Provide the (x, y) coordinate of the cell's center where the given text is located.  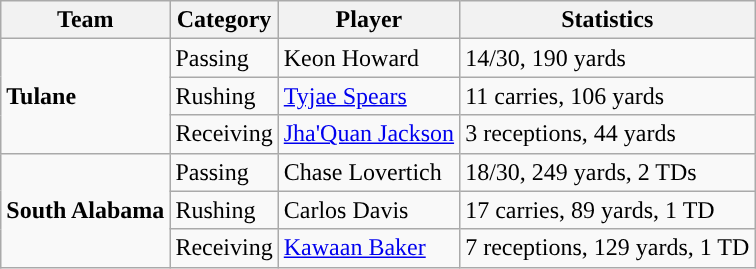
7 receptions, 129 yards, 1 TD (608, 248)
Carlos Davis (368, 210)
14/30, 190 yards (608, 58)
Tyjae Spears (368, 96)
11 carries, 106 yards (608, 96)
Jha'Quan Jackson (368, 134)
South Alabama (86, 210)
Chase Lovertich (368, 172)
Team (86, 20)
3 receptions, 44 yards (608, 134)
Category (224, 20)
18/30, 249 yards, 2 TDs (608, 172)
Statistics (608, 20)
Kawaan Baker (368, 248)
Player (368, 20)
17 carries, 89 yards, 1 TD (608, 210)
Keon Howard (368, 58)
Tulane (86, 96)
